From the cell containing the given text, extract its center point as (X, Y) coordinate. 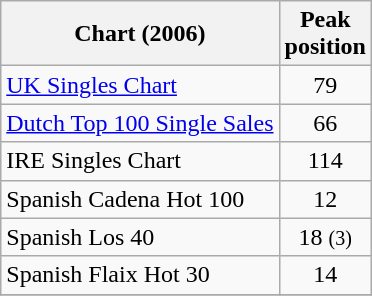
79 (325, 85)
Peakposition (325, 34)
Spanish Flaix Hot 30 (140, 275)
UK Singles Chart (140, 85)
18 (3) (325, 237)
Dutch Top 100 Single Sales (140, 123)
IRE Singles Chart (140, 161)
Spanish Cadena Hot 100 (140, 199)
12 (325, 199)
114 (325, 161)
66 (325, 123)
Chart (2006) (140, 34)
Spanish Los 40 (140, 237)
14 (325, 275)
